Detect which cell encompasses the target text, then output its [X, Y] center coordinate. 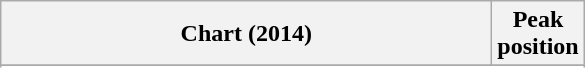
Peakposition [538, 34]
Chart (2014) [246, 34]
